Provide the [x, y] coordinate of the cell's center where the given text is located.  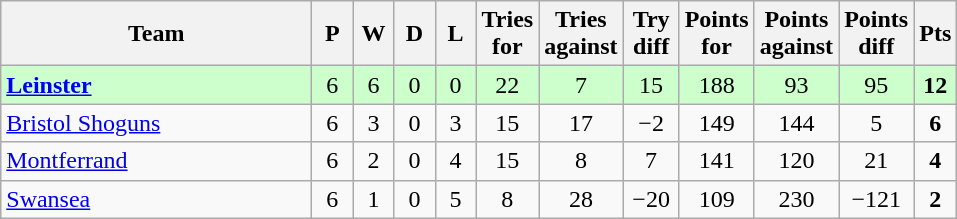
93 [796, 85]
Team [156, 34]
109 [716, 199]
Pts [936, 34]
−20 [651, 199]
12 [936, 85]
P [332, 34]
21 [876, 161]
Points against [796, 34]
28 [581, 199]
120 [796, 161]
Points diff [876, 34]
Swansea [156, 199]
Tries for [508, 34]
L [456, 34]
188 [716, 85]
W [374, 34]
17 [581, 123]
Bristol Shoguns [156, 123]
141 [716, 161]
149 [716, 123]
95 [876, 85]
144 [796, 123]
Tries against [581, 34]
Leinster [156, 85]
1 [374, 199]
−2 [651, 123]
22 [508, 85]
Points for [716, 34]
−121 [876, 199]
Montferrand [156, 161]
D [414, 34]
230 [796, 199]
Try diff [651, 34]
